Return (x, y) of the center of cell containing provided text 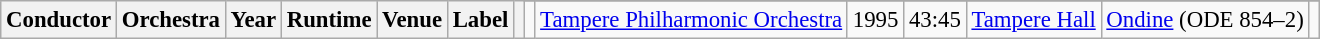
1995 (875, 20)
Orchestra (170, 20)
Ondine (ODE 854–2) (1205, 20)
Venue (412, 20)
Runtime (328, 20)
Conductor (59, 20)
43:45 (936, 20)
Label (480, 20)
Tampere Philharmonic Orchestra (692, 20)
Year (253, 20)
Tampere Hall (1034, 20)
